Capture the cell that displays the provided text and extract its (X, Y) central coordinate. 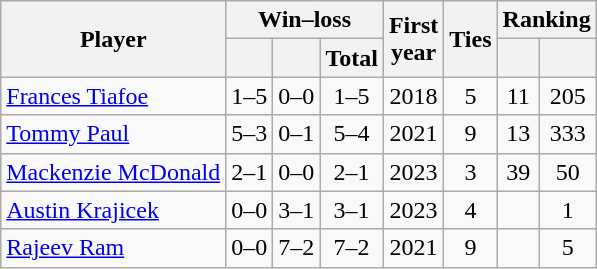
2018 (413, 96)
5–4 (352, 134)
Frances Tiafoe (114, 96)
Player (114, 39)
Firstyear (413, 39)
Ranking (546, 20)
3 (470, 172)
Tommy Paul (114, 134)
39 (518, 172)
Rajeev Ram (114, 248)
Austin Krajicek (114, 210)
4 (470, 210)
Mackenzie McDonald (114, 172)
Total (352, 58)
5–3 (250, 134)
1 (568, 210)
Ties (470, 39)
Win–loss (305, 20)
50 (568, 172)
11 (518, 96)
333 (568, 134)
205 (568, 96)
0–1 (296, 134)
13 (518, 134)
